For the text-containing cell, return its midpoint in [x, y] coordinate format. 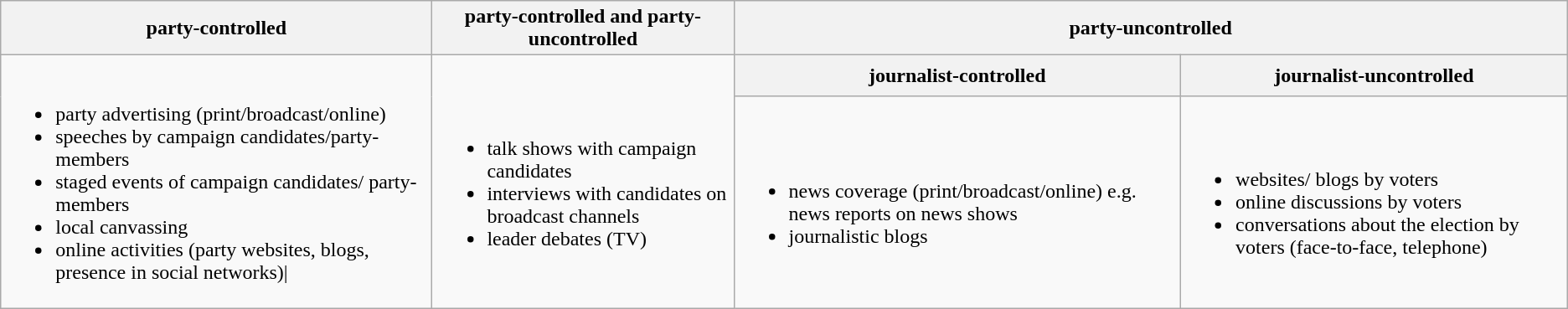
talk shows with campaign candidatesinterviews with candidates on broadcast channelsleader debates (TV) [583, 182]
websites/ blogs by votersonline discussions by votersconversations about the election by voters (face-to-face, telephone) [1375, 203]
party-uncontrolled [1151, 28]
news coverage (print/broadcast/online) e.g. news reports on news showsjournalistic blogs [957, 203]
party-controlled [216, 28]
journalist-controlled [957, 76]
party-controlled and party-uncontrolled [583, 28]
journalist-uncontrolled [1375, 76]
